Locate the cell with the specified text and output its [x, y] center coordinate. 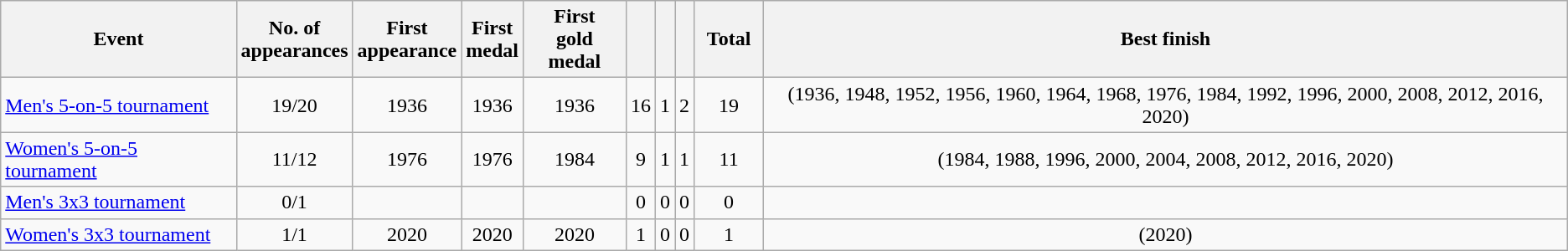
16 [640, 105]
(1984, 1988, 1996, 2000, 2004, 2008, 2012, 2016, 2020) [1166, 159]
9 [640, 159]
1984 [575, 159]
(2020) [1166, 234]
19 [729, 105]
Firstmedal [493, 39]
Total [729, 39]
Women's 3x3 tournament [119, 234]
Men's 3x3 tournament [119, 202]
Event [119, 39]
Men's 5-on-5 tournament [119, 105]
No. ofappearances [295, 39]
Women's 5-on-5 tournament [119, 159]
Best finish [1166, 39]
11/12 [295, 159]
(1936, 1948, 1952, 1956, 1960, 1964, 1968, 1976, 1984, 1992, 1996, 2000, 2008, 2012, 2016, 2020) [1166, 105]
11 [729, 159]
19/20 [295, 105]
Firstappearance [407, 39]
0/1 [295, 202]
2 [685, 105]
1/1 [295, 234]
Firstgold medal [575, 39]
